Return [x, y] of the center of cell containing provided text 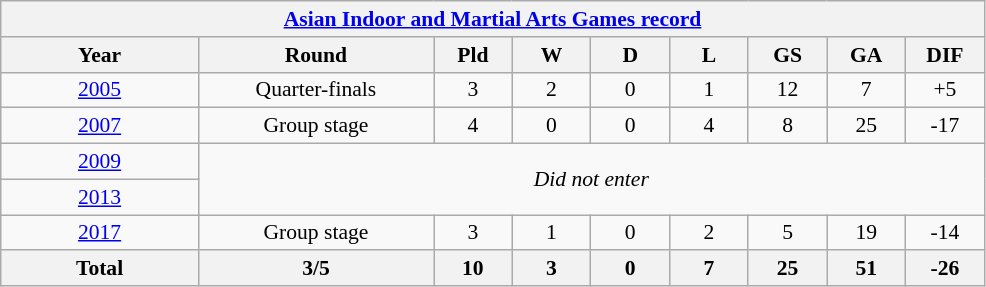
D [630, 55]
51 [866, 269]
3/5 [316, 269]
19 [866, 233]
Total [100, 269]
W [552, 55]
Quarter-finals [316, 90]
8 [788, 126]
2007 [100, 126]
12 [788, 90]
Round [316, 55]
2017 [100, 233]
L [710, 55]
-17 [946, 126]
Year [100, 55]
2013 [100, 197]
Pld [474, 55]
GA [866, 55]
-14 [946, 233]
2005 [100, 90]
GS [788, 55]
+5 [946, 90]
5 [788, 233]
Did not enter [591, 180]
Asian Indoor and Martial Arts Games record [493, 19]
2009 [100, 162]
10 [474, 269]
-26 [946, 269]
DIF [946, 55]
